Find where the given text appears and provide that cell's center as [x, y] coordinate. 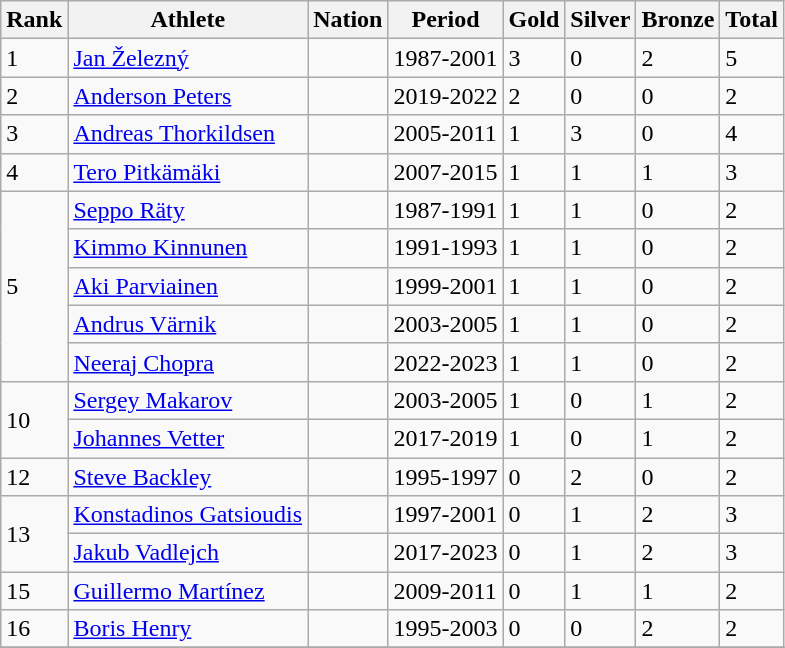
1995-1997 [446, 477]
Konstadinos Gatsioudis [188, 515]
2009-2011 [446, 591]
1991-1993 [446, 248]
2019-2022 [446, 96]
10 [34, 419]
Jakub Vadlejch [188, 553]
Rank [34, 20]
Bronze [678, 20]
Seppo Räty [188, 210]
Kimmo Kinnunen [188, 248]
15 [34, 591]
13 [34, 534]
16 [34, 629]
Neeraj Chopra [188, 362]
Anderson Peters [188, 96]
Nation [348, 20]
Athlete [188, 20]
2022-2023 [446, 362]
Jan Železný [188, 58]
Johannes Vetter [188, 438]
Tero Pitkämäki [188, 172]
Gold [534, 20]
1999-2001 [446, 286]
2017-2019 [446, 438]
2017-2023 [446, 553]
Total [752, 20]
2005-2011 [446, 134]
1997-2001 [446, 515]
12 [34, 477]
Guillermo Martínez [188, 591]
Andreas Thorkildsen [188, 134]
Aki Parviainen [188, 286]
2007-2015 [446, 172]
Sergey Makarov [188, 400]
Silver [600, 20]
Andrus Värnik [188, 324]
Period [446, 20]
1987-1991 [446, 210]
Steve Backley [188, 477]
1995-2003 [446, 629]
Boris Henry [188, 629]
1987-2001 [446, 58]
